Return (x, y) of the center of cell containing provided text 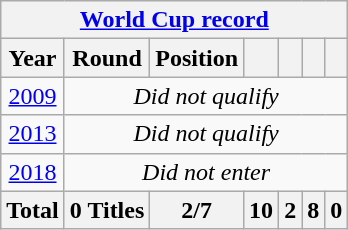
Year (33, 58)
2 (290, 210)
2009 (33, 96)
Did not enter (206, 172)
0 (336, 210)
Total (33, 210)
2/7 (197, 210)
10 (262, 210)
Position (197, 58)
8 (314, 210)
2013 (33, 134)
World Cup record (174, 20)
0 Titles (107, 210)
Round (107, 58)
2018 (33, 172)
